Capture the cell that displays the provided text and extract its (x, y) central coordinate. 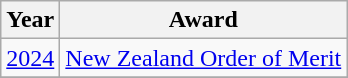
Award (204, 20)
New Zealand Order of Merit (204, 58)
Year (30, 20)
2024 (30, 58)
